Find where the given text appears and provide that cell's center as [X, Y] coordinate. 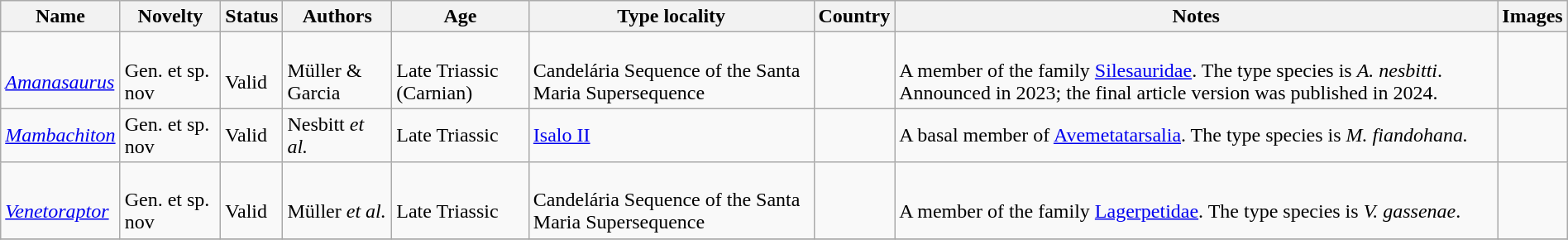
A member of the family Silesauridae. The type species is A. nesbitti. Announced in 2023; the final article version was published in 2024. [1196, 70]
Authors [337, 17]
Age [461, 17]
Country [854, 17]
Venetoraptor [60, 200]
Late Triassic (Carnian) [461, 70]
A member of the family Lagerpetidae. The type species is V. gassenae. [1196, 200]
Status [251, 17]
Müller & Garcia [337, 70]
Mambachiton [60, 136]
Notes [1196, 17]
Name [60, 17]
Müller et al. [337, 200]
Images [1532, 17]
Novelty [170, 17]
Isalo II [672, 136]
A basal member of Avemetatarsalia. The type species is M. fiandohana. [1196, 136]
Nesbitt et al. [337, 136]
Amanasaurus [60, 70]
Type locality [672, 17]
